Detect which cell encompasses the target text, then output its [x, y] center coordinate. 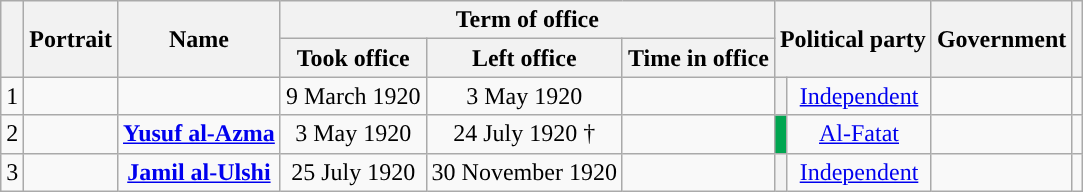
2 [12, 134]
Time in office [698, 58]
Al-Fatat [860, 134]
30 November 1920 [524, 172]
25 July 1920 [353, 172]
1 [12, 96]
Portrait [71, 39]
Government [1001, 39]
Left office [524, 58]
Took office [353, 58]
Name [198, 39]
Yusuf al-Azma [198, 134]
Term of office [527, 20]
3 [12, 172]
9 March 1920 [353, 96]
Political party [852, 39]
24 July 1920 † [524, 134]
Jamil al-Ulshi [198, 172]
